Search for the cell housing the specified text and yield its [x, y] center coordinate. 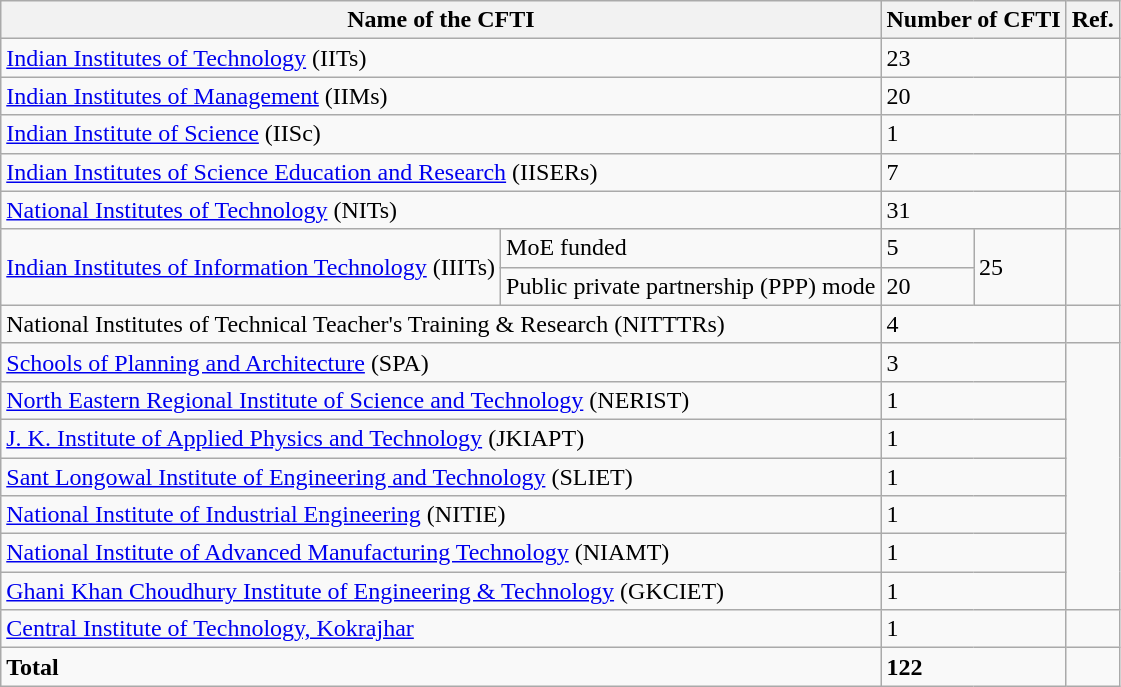
North Eastern Regional Institute of Science and Technology (NERIST) [441, 400]
National Institutes of Technical Teacher's Training & Research (NITTTRs) [441, 324]
National Institute of Advanced Manufacturing Technology (NIAMT) [441, 553]
Name of the CFTI [441, 20]
Number of CFTI [974, 20]
Sant Longowal Institute of Engineering and Technology (SLIET) [441, 477]
Indian Institutes of Science Education and Research (IISERs) [441, 172]
J. K. Institute of Applied Physics and Technology (JKIAPT) [441, 438]
Ghani Khan Choudhury Institute of Engineering & Technology (GKCIET) [441, 591]
23 [974, 58]
Indian Institutes of Technology (IITs) [441, 58]
National Institute of Industrial Engineering (NITIE) [441, 515]
MoE funded [691, 248]
Total [441, 667]
Schools of Planning and Architecture (SPA) [441, 362]
25 [1020, 267]
Public private partnership (PPP) mode [691, 286]
National Institutes of Technology (NITs) [441, 210]
3 [974, 362]
Indian Institutes of Management (IIMs) [441, 96]
Central Institute of Technology, Kokrajhar [441, 629]
31 [974, 210]
Indian Institute of Science (IISc) [441, 134]
122 [974, 667]
7 [974, 172]
4 [974, 324]
Ref. [1092, 20]
Indian Institutes of Information Technology (IIITs) [251, 267]
5 [928, 248]
